Identify which cell holds the provided text, then report its [x, y] central coordinate. 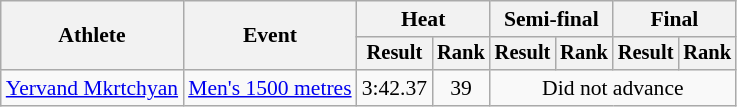
Athlete [92, 36]
Yervand Mkrtchyan [92, 88]
Event [270, 36]
Final [674, 19]
Men's 1500 metres [270, 88]
Semi-final [552, 19]
39 [461, 88]
Heat [424, 19]
Did not advance [613, 88]
3:42.37 [394, 88]
